From the cell containing the given text, extract its center point as (X, Y) coordinate. 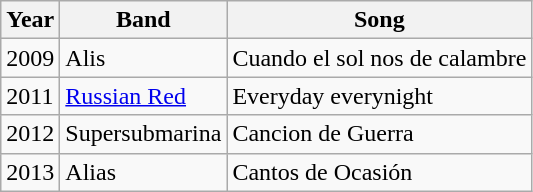
Supersubmarina (144, 134)
2009 (30, 58)
2011 (30, 96)
Band (144, 20)
Cancion de Guerra (380, 134)
2012 (30, 134)
Alias (144, 172)
Cuando el sol nos de calambre (380, 58)
Alis (144, 58)
2013 (30, 172)
Year (30, 20)
Everyday everynight (380, 96)
Song (380, 20)
Russian Red (144, 96)
Cantos de Ocasión (380, 172)
